From the cell containing the given text, extract its center point as [x, y] coordinate. 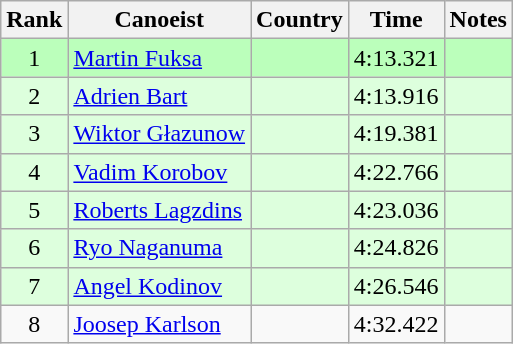
Rank [34, 20]
4:13.916 [396, 96]
Martin Fuksa [160, 58]
7 [34, 286]
5 [34, 210]
8 [34, 324]
1 [34, 58]
Joosep Karlson [160, 324]
Ryo Naganuma [160, 248]
Time [396, 20]
4:19.381 [396, 134]
4:22.766 [396, 172]
4:23.036 [396, 210]
Canoeist [160, 20]
4:13.321 [396, 58]
4:24.826 [396, 248]
Roberts Lagzdins [160, 210]
2 [34, 96]
4:32.422 [396, 324]
Adrien Bart [160, 96]
Notes [478, 20]
Country [300, 20]
4 [34, 172]
Vadim Korobov [160, 172]
Wiktor Głazunow [160, 134]
6 [34, 248]
4:26.546 [396, 286]
3 [34, 134]
Angel Kodinov [160, 286]
